Pinpoint the cell where the given text exists, returning its (X, Y) midpoint coordinate. 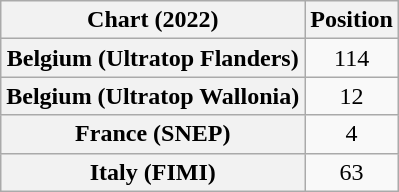
4 (352, 134)
63 (352, 172)
Position (352, 20)
114 (352, 58)
Belgium (Ultratop Flanders) (153, 58)
Chart (2022) (153, 20)
Belgium (Ultratop Wallonia) (153, 96)
12 (352, 96)
Italy (FIMI) (153, 172)
France (SNEP) (153, 134)
